Provide the [x, y] coordinate of the cell's center where the given text is located.  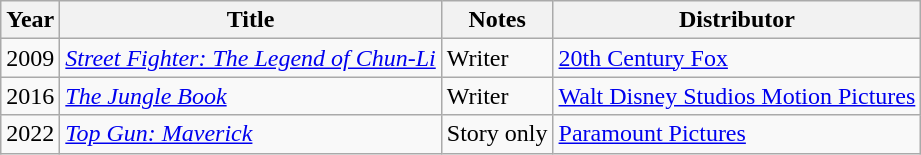
2016 [30, 96]
Walt Disney Studios Motion Pictures [737, 96]
Notes [497, 20]
The Jungle Book [250, 96]
2022 [30, 134]
Street Fighter: The Legend of Chun-Li [250, 58]
Distributor [737, 20]
Paramount Pictures [737, 134]
2009 [30, 58]
20th Century Fox [737, 58]
Top Gun: Maverick [250, 134]
Story only [497, 134]
Title [250, 20]
Year [30, 20]
